Detect which cell encompasses the target text, then output its (X, Y) center coordinate. 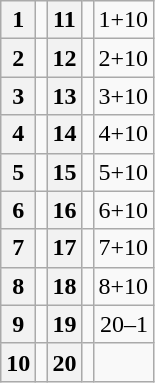
13 (64, 96)
20–1 (124, 324)
3+10 (124, 96)
14 (64, 134)
8 (18, 286)
1+10 (124, 20)
18 (64, 286)
15 (64, 172)
4 (18, 134)
3 (18, 96)
5+10 (124, 172)
19 (64, 324)
12 (64, 58)
6+10 (124, 210)
4+10 (124, 134)
5 (18, 172)
11 (64, 20)
10 (18, 362)
16 (64, 210)
7+10 (124, 248)
9 (18, 324)
2 (18, 58)
8+10 (124, 286)
20 (64, 362)
2+10 (124, 58)
1 (18, 20)
17 (64, 248)
7 (18, 248)
6 (18, 210)
